Detect which cell encompasses the target text, then output its [x, y] center coordinate. 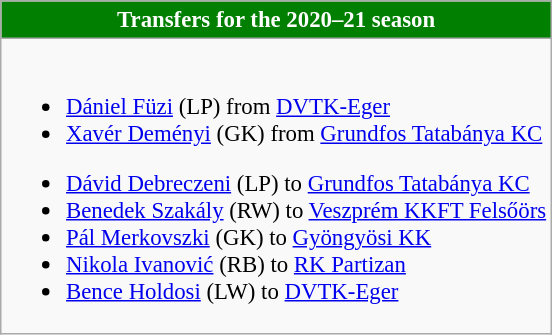
Transfers for the 2020–21 season [276, 20]
